Scan for the cell matching the given text and deliver its (X, Y) coordinate at center. 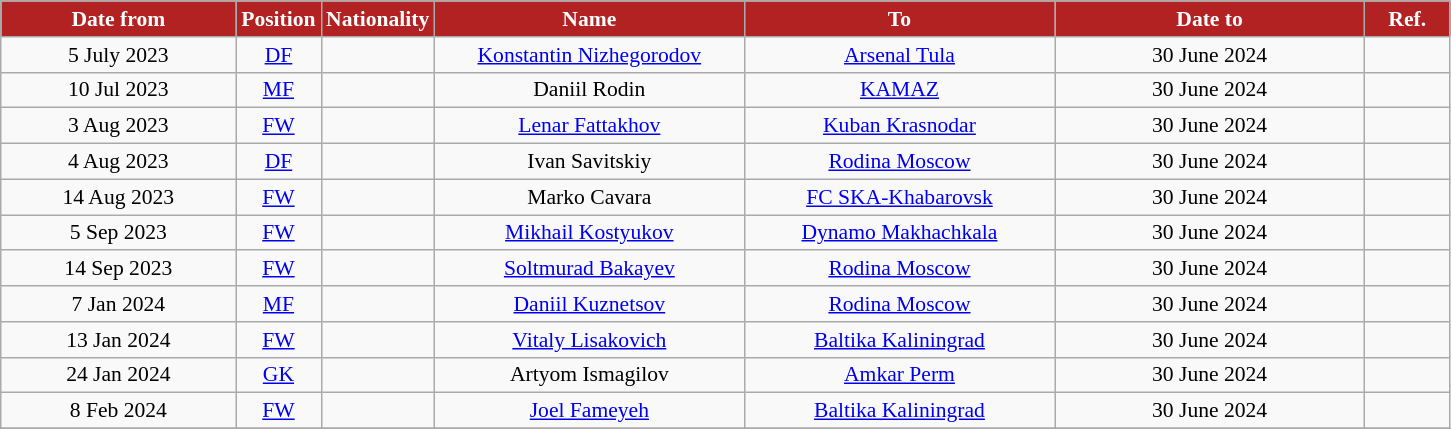
Ivan Savitskiy (589, 162)
24 Jan 2024 (118, 375)
Joel Fameyeh (589, 411)
4 Aug 2023 (118, 162)
Amkar Perm (899, 375)
Dynamo Makhachkala (899, 233)
FC SKA-Khabarovsk (899, 197)
Name (589, 19)
10 Jul 2023 (118, 90)
To (899, 19)
Konstantin Nizhegorodov (589, 55)
14 Aug 2023 (118, 197)
8 Feb 2024 (118, 411)
5 July 2023 (118, 55)
Soltmurad Bakayev (589, 269)
Date from (118, 19)
Lenar Fattakhov (589, 126)
GK (278, 375)
3 Aug 2023 (118, 126)
Kuban Krasnodar (899, 126)
14 Sep 2023 (118, 269)
Vitaly Lisakovich (589, 340)
Mikhail Kostyukov (589, 233)
Ref. (1408, 19)
Marko Cavara (589, 197)
Daniil Kuznetsov (589, 304)
5 Sep 2023 (118, 233)
Arsenal Tula (899, 55)
Position (278, 19)
KAMAZ (899, 90)
Nationality (378, 19)
7 Jan 2024 (118, 304)
Daniil Rodin (589, 90)
13 Jan 2024 (118, 340)
Artyom Ismagilov (589, 375)
Date to (1210, 19)
